Output the (X, Y) coordinate of the center of the cell containing the given text.  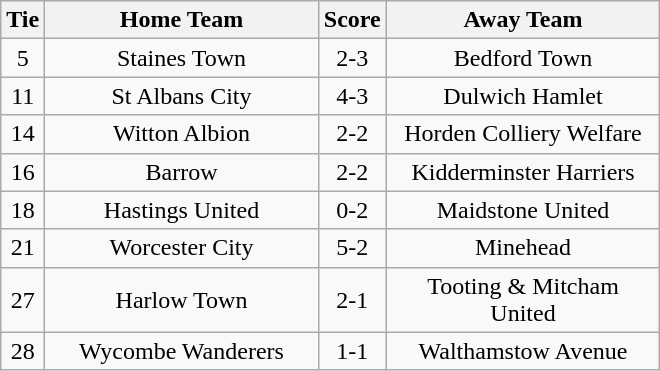
Kidderminster Harriers (523, 172)
Tooting & Mitcham United (523, 300)
27 (23, 300)
Staines Town (182, 58)
14 (23, 134)
5-2 (352, 248)
Worcester City (182, 248)
Hastings United (182, 210)
2-1 (352, 300)
0-2 (352, 210)
Maidstone United (523, 210)
21 (23, 248)
18 (23, 210)
28 (23, 351)
Horden Colliery Welfare (523, 134)
Witton Albion (182, 134)
Tie (23, 20)
Away Team (523, 20)
5 (23, 58)
Bedford Town (523, 58)
16 (23, 172)
Dulwich Hamlet (523, 96)
11 (23, 96)
Home Team (182, 20)
Barrow (182, 172)
Walthamstow Avenue (523, 351)
Score (352, 20)
Wycombe Wanderers (182, 351)
St Albans City (182, 96)
4-3 (352, 96)
1-1 (352, 351)
Minehead (523, 248)
Harlow Town (182, 300)
2-3 (352, 58)
